Pinpoint the cell where the given text exists, returning its (x, y) midpoint coordinate. 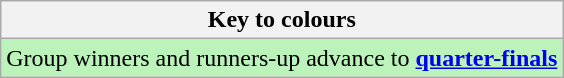
Key to colours (282, 20)
Group winners and runners-up advance to quarter-finals (282, 58)
